Search for the cell housing the specified text and yield its [X, Y] center coordinate. 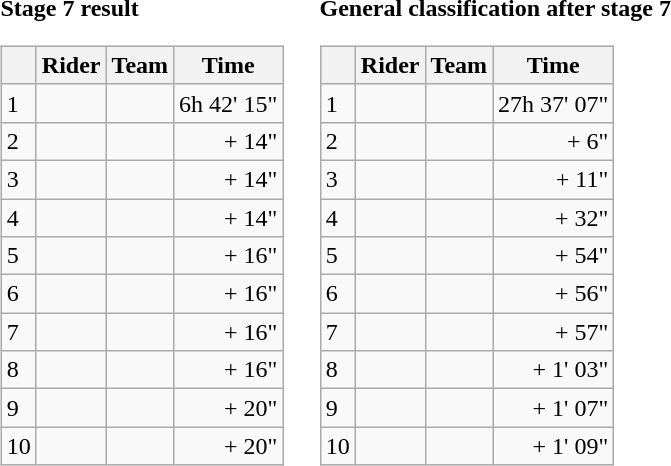
+ 1' 09" [554, 446]
+ 32" [554, 217]
+ 54" [554, 256]
27h 37' 07" [554, 103]
+ 57" [554, 332]
+ 6" [554, 141]
+ 11" [554, 179]
+ 56" [554, 294]
+ 1' 07" [554, 408]
6h 42' 15" [228, 103]
+ 1' 03" [554, 370]
